Find where the given text appears and provide that cell's center as (x, y) coordinate. 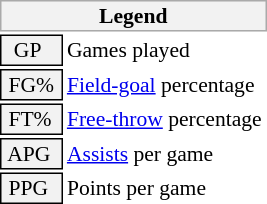
Field-goal percentage (166, 85)
FG% (31, 85)
Games played (166, 50)
APG (31, 154)
FT% (31, 120)
Points per game (166, 188)
Legend (134, 16)
Assists per game (166, 154)
Free-throw percentage (166, 120)
PPG (31, 188)
GP (31, 50)
